Pinpoint the cell where the given text exists, returning its (X, Y) midpoint coordinate. 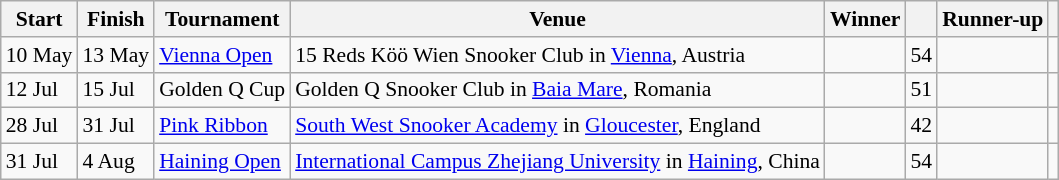
Pink Ribbon (222, 126)
Runner-up (992, 19)
International Campus Zhejiang University in Haining, China (558, 162)
13 May (116, 55)
Haining Open (222, 162)
42 (921, 126)
Venue (558, 19)
15 Reds Köö Wien Snooker Club in Vienna, Austria (558, 55)
South West Snooker Academy in Gloucester, England (558, 126)
Tournament (222, 19)
Golden Q Cup (222, 90)
12 Jul (40, 90)
15 Jul (116, 90)
Start (40, 19)
10 May (40, 55)
Finish (116, 19)
Vienna Open (222, 55)
Golden Q Snooker Club in Baia Mare, Romania (558, 90)
28 Jul (40, 126)
51 (921, 90)
Winner (866, 19)
4 Aug (116, 162)
